For the text-containing cell, return its midpoint in [x, y] coordinate format. 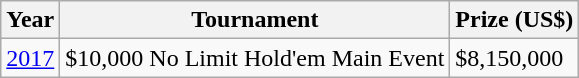
Prize (US$) [514, 20]
$10,000 No Limit Hold'em Main Event [255, 58]
2017 [30, 58]
$8,150,000 [514, 58]
Year [30, 20]
Tournament [255, 20]
